Search for the cell housing the specified text and yield its (x, y) center coordinate. 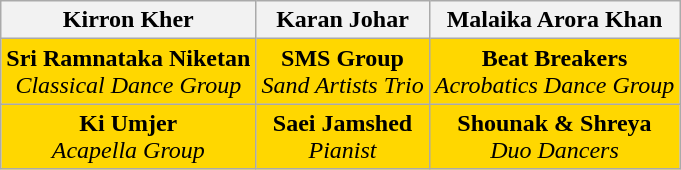
Karan Johar (342, 20)
Malaika Arora Khan (554, 20)
Sri Ramnataka NiketanClassical Dance Group (128, 72)
Saei JamshedPianist (342, 136)
Kirron Kher (128, 20)
Shounak & ShreyaDuo Dancers (554, 136)
Ki UmjerAcapella Group (128, 136)
Beat BreakersAcrobatics Dance Group (554, 72)
SMS GroupSand Artists Trio (342, 72)
